Pinpoint the cell where the given text exists, returning its (x, y) midpoint coordinate. 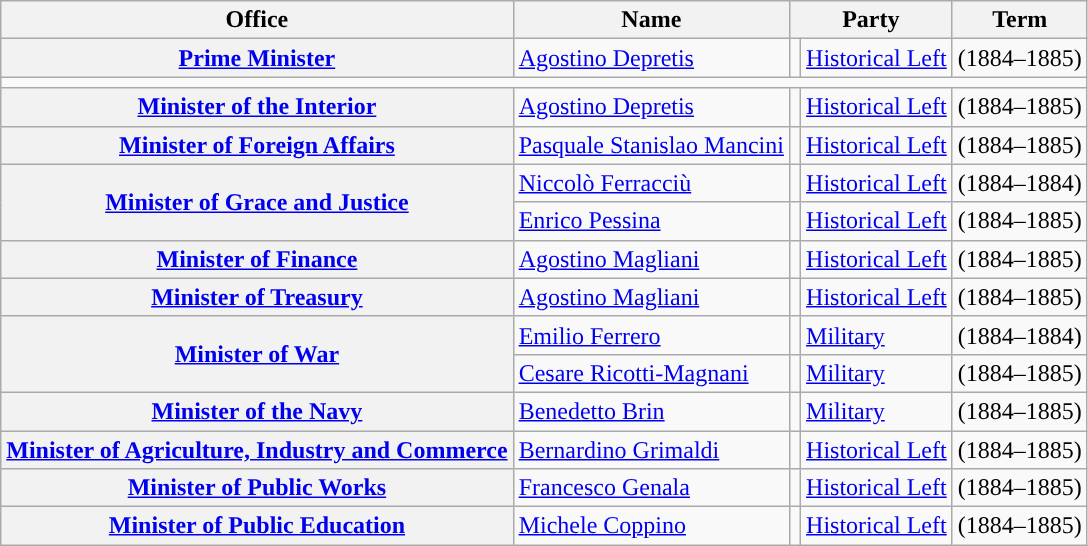
Name (651, 20)
Benedetto Brin (651, 411)
Emilio Ferrero (651, 335)
Term (1020, 20)
Michele Coppino (651, 526)
Minister of Finance (257, 259)
Minister of Agriculture, Industry and Commerce (257, 449)
Minister of Foreign Affairs (257, 145)
Minister of Public Works (257, 488)
Enrico Pessina (651, 221)
Francesco Genala (651, 488)
Party (870, 20)
Minister of the Navy (257, 411)
Prime Minister (257, 58)
Niccolò Ferracciù (651, 183)
Minister of Public Education (257, 526)
Minister of Grace and Justice (257, 202)
Cesare Ricotti-Magnani (651, 373)
Pasquale Stanislao Mancini (651, 145)
Bernardino Grimaldi (651, 449)
Minister of War (257, 354)
Minister of Treasury (257, 297)
Minister of the Interior (257, 107)
Office (257, 20)
